Return the (X, Y) coordinate for the center point of the cell that contains the specified text.  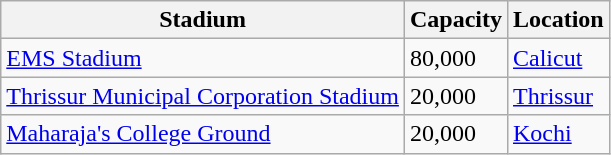
Thrissur Municipal Corporation Stadium (203, 96)
Kochi (558, 134)
Stadium (203, 20)
Thrissur (558, 96)
Location (558, 20)
Maharaja's College Ground (203, 134)
EMS Stadium (203, 58)
Calicut (558, 58)
80,000 (456, 58)
Capacity (456, 20)
